Identify which cell holds the provided text, then report its (X, Y) central coordinate. 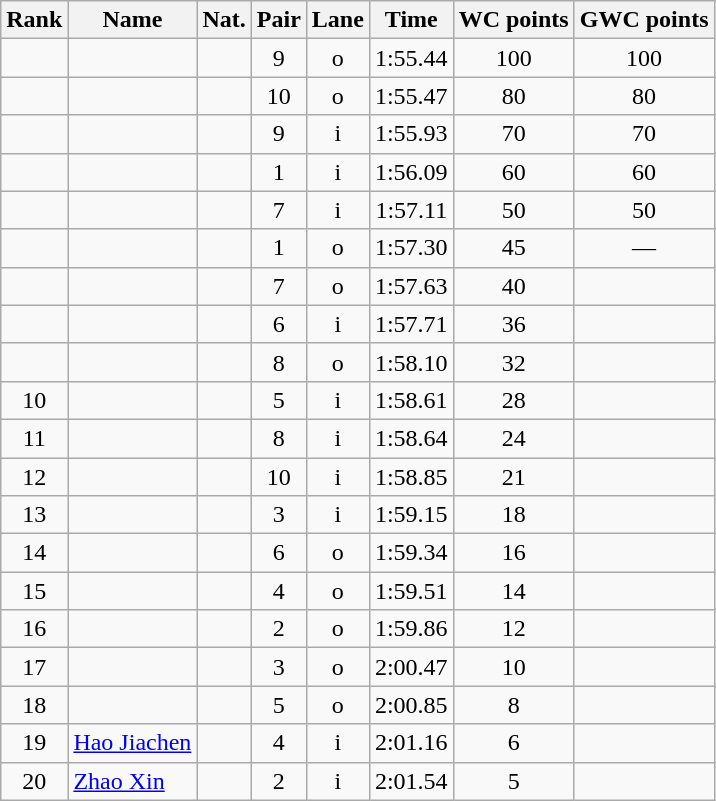
19 (34, 743)
1:55.93 (411, 134)
1:58.85 (411, 477)
1:59.34 (411, 553)
11 (34, 438)
1:55.44 (411, 58)
1:59.86 (411, 629)
Time (411, 20)
2:01.54 (411, 781)
1:58.10 (411, 362)
2:00.47 (411, 667)
1:57.11 (411, 210)
13 (34, 515)
40 (514, 286)
32 (514, 362)
17 (34, 667)
1:57.63 (411, 286)
Nat. (224, 20)
1:55.47 (411, 96)
20 (34, 781)
45 (514, 248)
15 (34, 591)
GWC points (644, 20)
24 (514, 438)
1:59.15 (411, 515)
1:59.51 (411, 591)
1:57.71 (411, 324)
Lane (338, 20)
1:58.61 (411, 400)
1:56.09 (411, 172)
WC points (514, 20)
36 (514, 324)
2:00.85 (411, 705)
1:58.64 (411, 438)
Name (132, 20)
21 (514, 477)
2:01.16 (411, 743)
28 (514, 400)
Rank (34, 20)
Zhao Xin (132, 781)
1:57.30 (411, 248)
Hao Jiachen (132, 743)
Pair (278, 20)
— (644, 248)
